Capture the cell that displays the provided text and extract its (x, y) central coordinate. 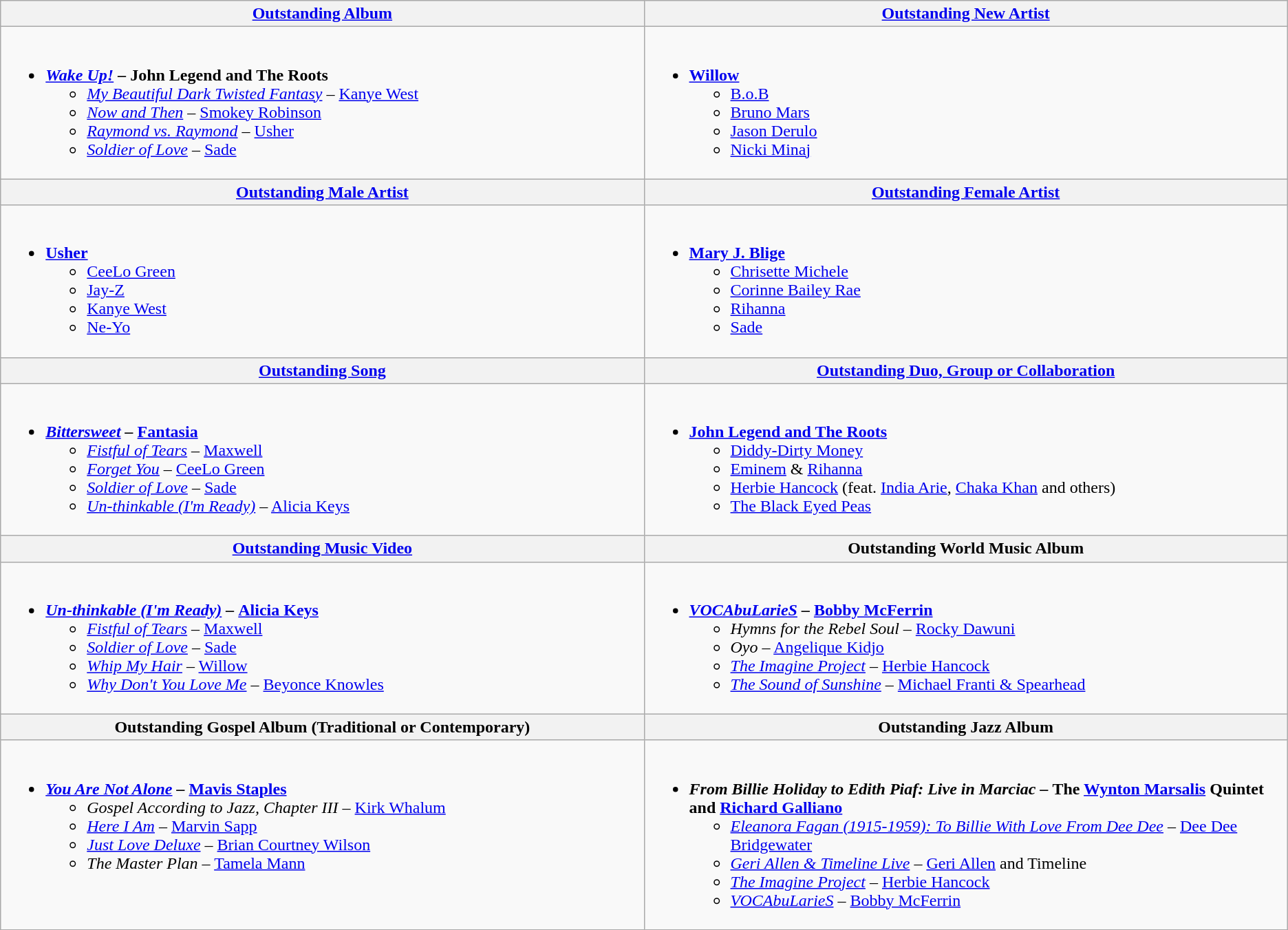
Outstanding Gospel Album (Traditional or Contemporary) (322, 727)
Mary J. BligeChrisette MicheleCorinne Bailey RaeRihannaSade (966, 281)
Outstanding Song (322, 370)
Outstanding World Music Album (966, 549)
Outstanding Duo, Group or Collaboration (966, 370)
Outstanding Jazz Album (966, 727)
Outstanding New Artist (966, 14)
John Legend and The RootsDiddy-Dirty MoneyEminem & RihannaHerbie Hancock (feat. India Arie, Chaka Khan and others)The Black Eyed Peas (966, 460)
Outstanding Male Artist (322, 192)
Un-thinkable (I'm Ready) – Alicia KeysFistful of Tears – MaxwellSoldier of Love – SadeWhip My Hair – WillowWhy Don't You Love Me – Beyonce Knowles (322, 637)
Outstanding Female Artist (966, 192)
Bittersweet – FantasiaFistful of Tears – MaxwellForget You – CeeLo GreenSoldier of Love – SadeUn-thinkable (I'm Ready) – Alicia Keys (322, 460)
Outstanding Album (322, 14)
UsherCeeLo GreenJay-ZKanye WestNe-Yo (322, 281)
Outstanding Music Video (322, 549)
WillowB.o.BBruno MarsJason DeruloNicki Minaj (966, 103)
